Output the [x, y] coordinate of the center of the cell containing the given text.  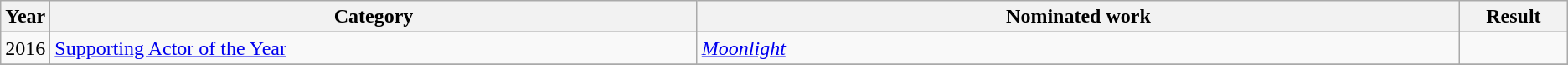
Category [374, 17]
Moonlight [1078, 48]
Year [25, 17]
Supporting Actor of the Year [374, 48]
2016 [25, 48]
Nominated work [1078, 17]
Result [1514, 17]
